Detect which cell encompasses the target text, then output its (x, y) center coordinate. 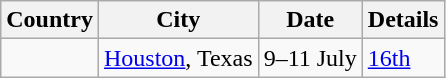
Country (50, 20)
9–11 July (310, 58)
City (178, 20)
Date (310, 20)
Details (403, 20)
16th (403, 58)
Houston, Texas (178, 58)
